From the cell containing the given text, extract its center point as (x, y) coordinate. 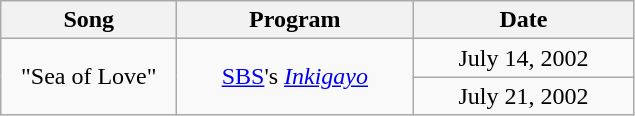
July 14, 2002 (524, 58)
SBS's Inkigayo (295, 77)
Date (524, 20)
Song (89, 20)
July 21, 2002 (524, 96)
"Sea of Love" (89, 77)
Program (295, 20)
